Return the [X, Y] coordinate for the center point of the cell that contains the specified text.  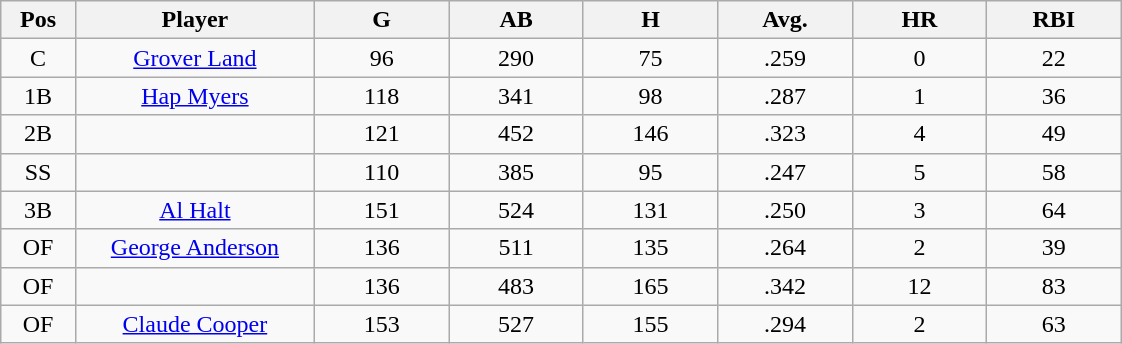
Hap Myers [194, 96]
483 [516, 286]
96 [381, 58]
HR [919, 20]
39 [1054, 248]
5 [919, 172]
1 [919, 96]
527 [516, 324]
H [650, 20]
75 [650, 58]
58 [1054, 172]
Claude Cooper [194, 324]
Al Halt [194, 210]
Player [194, 20]
153 [381, 324]
121 [381, 134]
Avg. [785, 20]
64 [1054, 210]
.323 [785, 134]
.342 [785, 286]
3 [919, 210]
118 [381, 96]
.264 [785, 248]
2B [38, 134]
George Anderson [194, 248]
524 [516, 210]
.287 [785, 96]
63 [1054, 324]
12 [919, 286]
98 [650, 96]
.250 [785, 210]
290 [516, 58]
36 [1054, 96]
3B [38, 210]
22 [1054, 58]
385 [516, 172]
.259 [785, 58]
452 [516, 134]
C [38, 58]
Pos [38, 20]
155 [650, 324]
146 [650, 134]
RBI [1054, 20]
.294 [785, 324]
0 [919, 58]
49 [1054, 134]
AB [516, 20]
341 [516, 96]
.247 [785, 172]
131 [650, 210]
95 [650, 172]
1B [38, 96]
4 [919, 134]
83 [1054, 286]
Grover Land [194, 58]
135 [650, 248]
511 [516, 248]
110 [381, 172]
165 [650, 286]
151 [381, 210]
G [381, 20]
SS [38, 172]
